From the cell containing the given text, extract its center point as [x, y] coordinate. 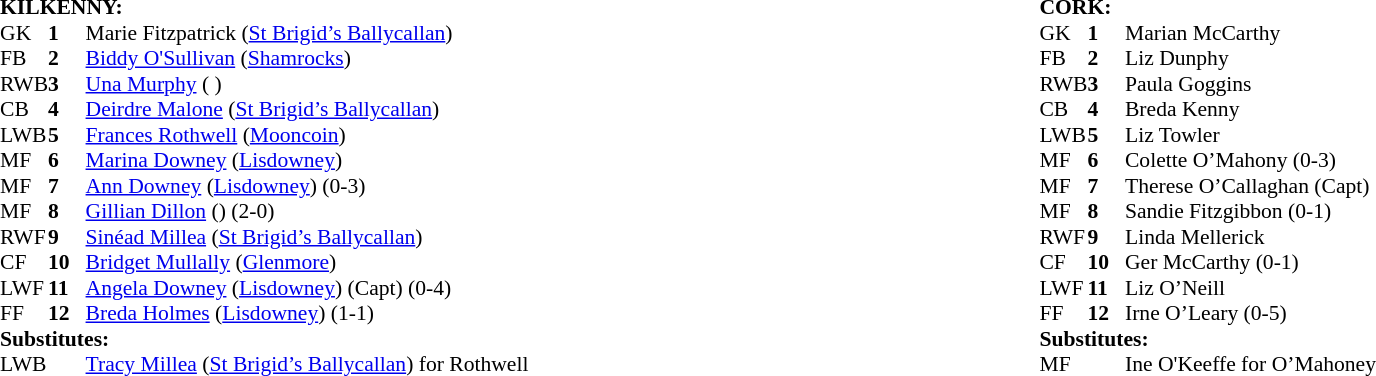
Therese O’Callaghan (Capt) [1250, 186]
Irne O’Leary (0-5) [1250, 313]
Linda Mellerick [1250, 237]
Liz Dunphy [1250, 59]
Paula Goggins [1250, 84]
Liz Towler [1250, 135]
Biddy O'Sullivan (Shamrocks) [308, 59]
Liz O’Neill [1250, 288]
Sinéad Millea (St Brigid’s Ballycallan) [308, 237]
Deirdre Malone (St Brigid’s Ballycallan) [308, 109]
Marian McCarthy [1250, 33]
Breda Holmes (Lisdowney) (1-1) [308, 313]
Sandie Fitzgibbon (0-1) [1250, 211]
Colette O’Mahony (0-3) [1250, 161]
Marina Downey (Lisdowney) [308, 161]
Breda Kenny [1250, 109]
Ann Downey (Lisdowney) (0-3) [308, 186]
Angela Downey (Lisdowney) (Capt) (0-4) [308, 288]
Una Murphy ( ) [308, 84]
Gillian Dillon () (2-0) [308, 211]
Ger McCarthy (0-1) [1250, 263]
Bridget Mullally (Glenmore) [308, 263]
Frances Rothwell (Mooncoin) [308, 135]
Marie Fitzpatrick (St Brigid’s Ballycallan) [308, 33]
